Pinpoint the cell where the given text exists, returning its [X, Y] midpoint coordinate. 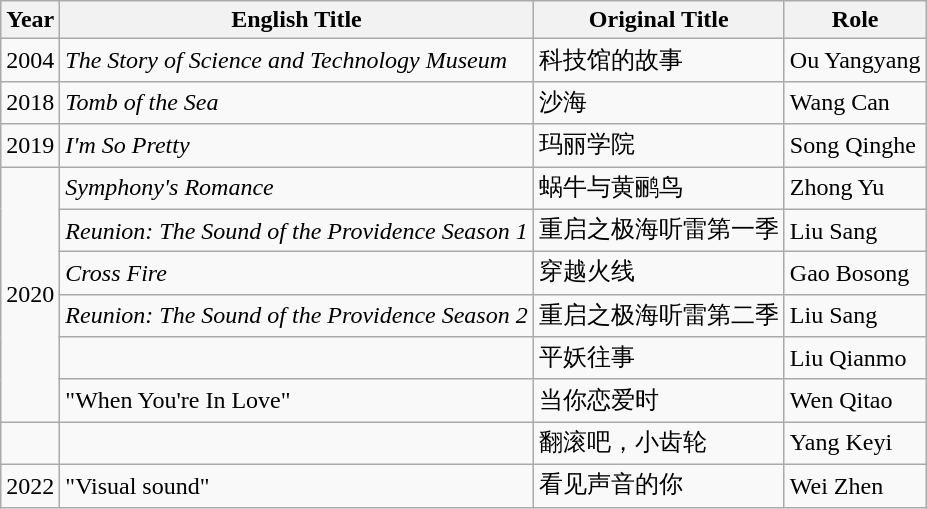
The Story of Science and Technology Museum [296, 60]
Wen Qitao [855, 400]
重启之极海听雷第二季 [658, 316]
Ou Yangyang [855, 60]
Wang Can [855, 102]
翻滚吧，小齿轮 [658, 444]
Year [30, 20]
Reunion: The Sound of the Providence Season 1 [296, 230]
2004 [30, 60]
2018 [30, 102]
玛丽学院 [658, 146]
Wei Zhen [855, 486]
看见声音的你 [658, 486]
Liu Qianmo [855, 358]
重启之极海听雷第一季 [658, 230]
Yang Keyi [855, 444]
沙海 [658, 102]
2019 [30, 146]
Zhong Yu [855, 188]
"Visual sound" [296, 486]
当你恋爱时 [658, 400]
Original Title [658, 20]
Role [855, 20]
Tomb of the Sea [296, 102]
Cross Fire [296, 274]
2022 [30, 486]
平妖往事 [658, 358]
English Title [296, 20]
Reunion: The Sound of the Providence Season 2 [296, 316]
"When You're In Love" [296, 400]
Symphony's Romance [296, 188]
蜗牛与黄鹂鸟 [658, 188]
科技馆的故事 [658, 60]
2020 [30, 294]
穿越火线 [658, 274]
I'm So Pretty [296, 146]
Song Qinghe [855, 146]
Gao Bosong [855, 274]
